Search for the cell housing the specified text and yield its (x, y) center coordinate. 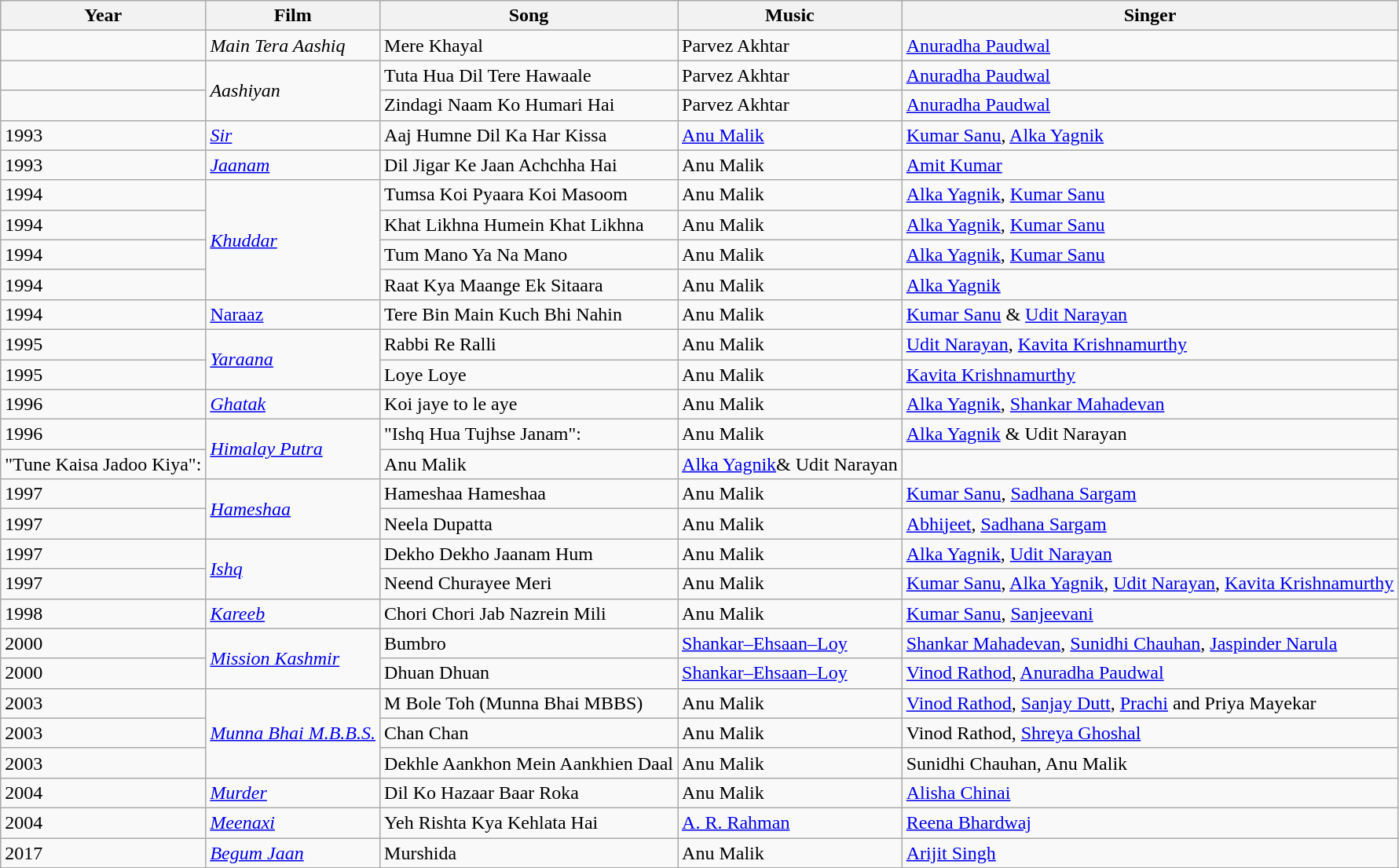
Begum Jaan (293, 852)
Kumar Sanu, Sanjeevani (1150, 613)
Dil Jigar Ke Jaan Achchha Hai (529, 165)
Alka Yagnik (1150, 284)
Alka Yagnik, Shankar Mahadevan (1150, 405)
Khat Likhna Humein Khat Likhna (529, 225)
Naraaz (293, 314)
Tum Mano Ya Na Mano (529, 255)
Chan Chan (529, 733)
Kumar Sanu & Udit Narayan (1150, 314)
Zindagi Naam Ko Humari Hai (529, 105)
M Bole Toh (Munna Bhai MBBS) (529, 703)
2017 (104, 852)
Aaj Humne Dil Ka Har Kissa (529, 135)
Mere Khayal (529, 46)
Murshida (529, 852)
Loye Loye (529, 375)
Neela Dupatta (529, 524)
Yeh Rishta Kya Kehlata Hai (529, 822)
Chori Chori Jab Nazrein Mili (529, 613)
Rabbi Re Ralli (529, 344)
Khuddar (293, 240)
Ishq (293, 569)
Kumar Sanu, Sadhana Sargam (1150, 494)
Singer (1150, 16)
Kumar Sanu, Alka Yagnik (1150, 135)
Film (293, 16)
A. R. Rahman (790, 822)
Kareeb (293, 613)
Raat Kya Maange Ek Sitaara (529, 284)
Bumbro (529, 643)
Koi jaye to le aye (529, 405)
Sir (293, 135)
Yaraana (293, 359)
Alka Yagnik, Udit Narayan (1150, 554)
Aashiyan (293, 90)
1998 (104, 613)
Ghatak (293, 405)
Vinod Rathod, Anuradha Paudwal (1150, 673)
Kumar Sanu, Alka Yagnik, Udit Narayan, Kavita Krishnamurthy (1150, 584)
Dekho Dekho Jaanam Hum (529, 554)
Tere Bin Main Kuch Bhi Nahin (529, 314)
Music (790, 16)
Amit Kumar (1150, 165)
Tumsa Koi Pyaara Koi Masoom (529, 195)
Himalay Putra (293, 449)
Reena Bhardwaj (1150, 822)
Murder (293, 793)
Shankar Mahadevan, Sunidhi Chauhan, Jaspinder Narula (1150, 643)
Main Tera Aashiq (293, 46)
Kavita Krishnamurthy (1150, 375)
Dekhle Aankhon Mein Aankhien Daal (529, 763)
Hameshaa Hameshaa (529, 494)
Abhijeet, Sadhana Sargam (1150, 524)
"Tune Kaisa Jadoo Kiya": (104, 464)
Alka Yagnik& Udit Narayan (790, 464)
Vinod Rathod, Sanjay Dutt, Prachi and Priya Mayekar (1150, 703)
Munna Bhai M.B.B.S. (293, 733)
Mission Kashmir (293, 658)
Song (529, 16)
Dhuan Dhuan (529, 673)
"Ishq Hua Tujhse Janam": (529, 434)
Hameshaa (293, 509)
Arijit Singh (1150, 852)
Meenaxi (293, 822)
Tuta Hua Dil Tere Hawaale (529, 75)
Neend Churayee Meri (529, 584)
Dil Ko Hazaar Baar Roka (529, 793)
Sunidhi Chauhan, Anu Malik (1150, 763)
Vinod Rathod, Shreya Ghoshal (1150, 733)
Alisha Chinai (1150, 793)
Year (104, 16)
Udit Narayan, Kavita Krishnamurthy (1150, 344)
Jaanam (293, 165)
Alka Yagnik & Udit Narayan (1150, 434)
